Output the [x, y] coordinate of the center of the cell containing the given text.  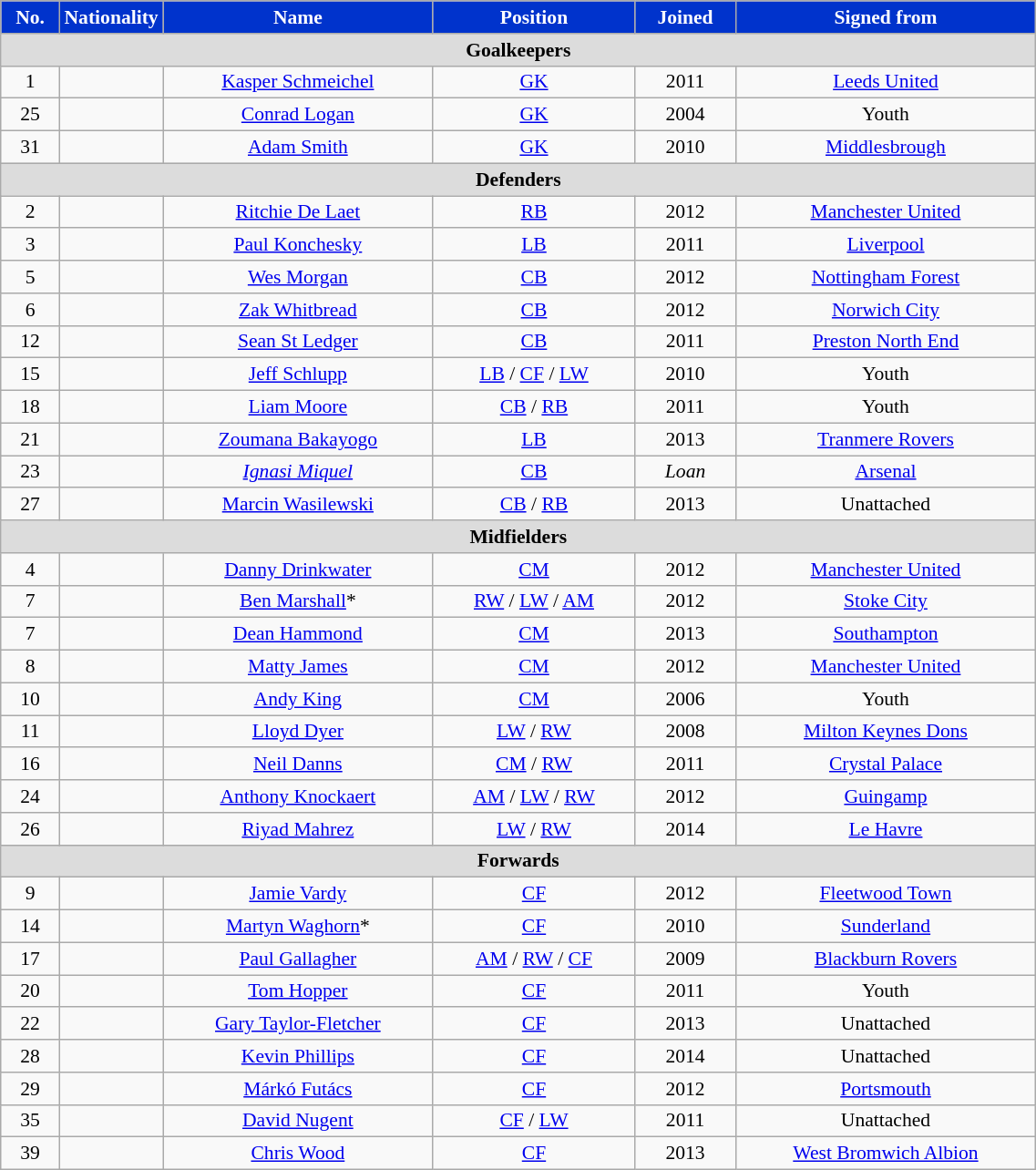
Danny Drinkwater [298, 570]
39 [31, 1154]
RB [534, 212]
15 [31, 375]
Paul Gallagher [298, 959]
Riyad Mahrez [298, 829]
No. [31, 17]
Tranmere Rovers [886, 439]
10 [31, 699]
Anthony Knockaert [298, 796]
2009 [685, 959]
2008 [685, 732]
26 [31, 829]
Loan [685, 472]
29 [31, 1089]
8 [31, 667]
Chris Wood [298, 1154]
Gary Taylor-Fletcher [298, 1024]
Martyn Waghorn* [298, 927]
12 [31, 342]
17 [31, 959]
Sean St Ledger [298, 342]
31 [31, 148]
Southampton [886, 634]
5 [31, 277]
Joined [685, 17]
Tom Hopper [298, 991]
Arsenal [886, 472]
Guingamp [886, 796]
Name [298, 17]
Kevin Phillips [298, 1056]
25 [31, 115]
Marcin Wasilewski [298, 505]
AM / LW / RW [534, 796]
Leeds United [886, 82]
Defenders [518, 180]
Wes Morgan [298, 277]
Conrad Logan [298, 115]
23 [31, 472]
Goalkeepers [518, 50]
Ritchie De Laet [298, 212]
Liverpool [886, 245]
Neil Danns [298, 765]
Jeff Schlupp [298, 375]
CM / RW [534, 765]
Fleetwood Town [886, 894]
Milton Keynes Dons [886, 732]
David Nugent [298, 1121]
27 [31, 505]
14 [31, 927]
35 [31, 1121]
Middlesbrough [886, 148]
Crystal Palace [886, 765]
28 [31, 1056]
West Bromwich Albion [886, 1154]
9 [31, 894]
Márkó Futács [298, 1089]
Dean Hammond [298, 634]
Paul Konchesky [298, 245]
21 [31, 439]
Norwich City [886, 310]
Liam Moore [298, 407]
Zoumana Bakayogo [298, 439]
Stoke City [886, 601]
Ignasi Miquel [298, 472]
2006 [685, 699]
1 [31, 82]
Position [534, 17]
Matty James [298, 667]
Portsmouth [886, 1089]
CF / LW [534, 1121]
22 [31, 1024]
6 [31, 310]
Nationality [111, 17]
AM / RW / CF [534, 959]
18 [31, 407]
Sunderland [886, 927]
Blackburn Rovers [886, 959]
Adam Smith [298, 148]
RW / LW / AM [534, 601]
11 [31, 732]
Lloyd Dyer [298, 732]
Andy King [298, 699]
Zak Whitbread [298, 310]
4 [31, 570]
16 [31, 765]
Jamie Vardy [298, 894]
2004 [685, 115]
Kasper Schmeichel [298, 82]
20 [31, 991]
24 [31, 796]
Ben Marshall* [298, 601]
3 [31, 245]
Le Havre [886, 829]
2 [31, 212]
Signed from [886, 17]
Midfielders [518, 537]
Preston North End [886, 342]
Nottingham Forest [886, 277]
Forwards [518, 861]
LB / CF / LW [534, 375]
